Search for the cell housing the specified text and yield its [X, Y] center coordinate. 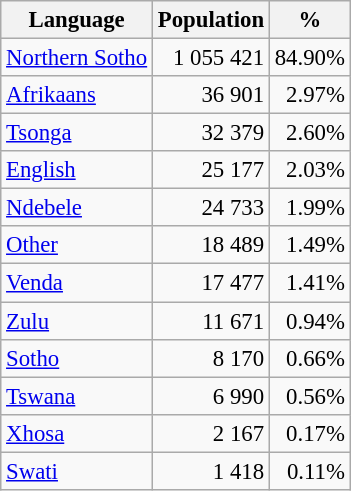
Northern Sotho [77, 58]
Swati [77, 471]
0.11% [310, 471]
Tswana [77, 396]
0.94% [310, 321]
24 733 [210, 208]
2.60% [310, 133]
Population [210, 20]
Sotho [77, 358]
Ndebele [77, 208]
1.41% [310, 283]
18 489 [210, 245]
0.66% [310, 358]
Venda [77, 283]
1.99% [310, 208]
2 167 [210, 433]
36 901 [210, 95]
17 477 [210, 283]
2.03% [310, 170]
6 990 [210, 396]
Zulu [77, 321]
2.97% [310, 95]
1 055 421 [210, 58]
Xhosa [77, 433]
1.49% [310, 245]
0.56% [310, 396]
% [310, 20]
Language [77, 20]
English [77, 170]
32 379 [210, 133]
84.90% [310, 58]
0.17% [310, 433]
25 177 [210, 170]
Tsonga [77, 133]
1 418 [210, 471]
11 671 [210, 321]
8 170 [210, 358]
Other [77, 245]
Afrikaans [77, 95]
